Locate the cell with the specified text and output its [x, y] center coordinate. 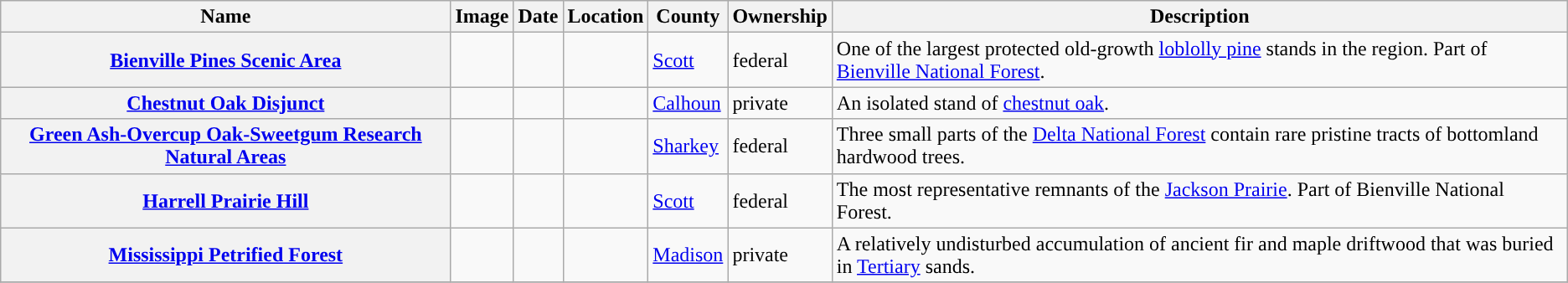
Green Ash-Overcup Oak-Sweetgum Research Natural Areas [226, 146]
Date [538, 17]
Location [606, 17]
A relatively undisturbed accumulation of ancient fir and maple driftwood that was buried in Tertiary sands. [1199, 255]
Madison [689, 255]
Mississippi Petrified Forest [226, 255]
Harrell Prairie Hill [226, 201]
Three small parts of the Delta National Forest contain rare pristine tracts of bottomland hardwood trees. [1199, 146]
Bienville Pines Scenic Area [226, 60]
Sharkey [689, 146]
Name [226, 17]
Chestnut Oak Disjunct [226, 103]
Description [1199, 17]
One of the largest protected old-growth loblolly pine stands in the region. Part of Bienville National Forest. [1199, 60]
County [689, 17]
Calhoun [689, 103]
The most representative remnants of the Jackson Prairie. Part of Bienville National Forest. [1199, 201]
An isolated stand of chestnut oak. [1199, 103]
Ownership [780, 17]
Image [482, 17]
